From the cell containing the given text, extract its center point as [x, y] coordinate. 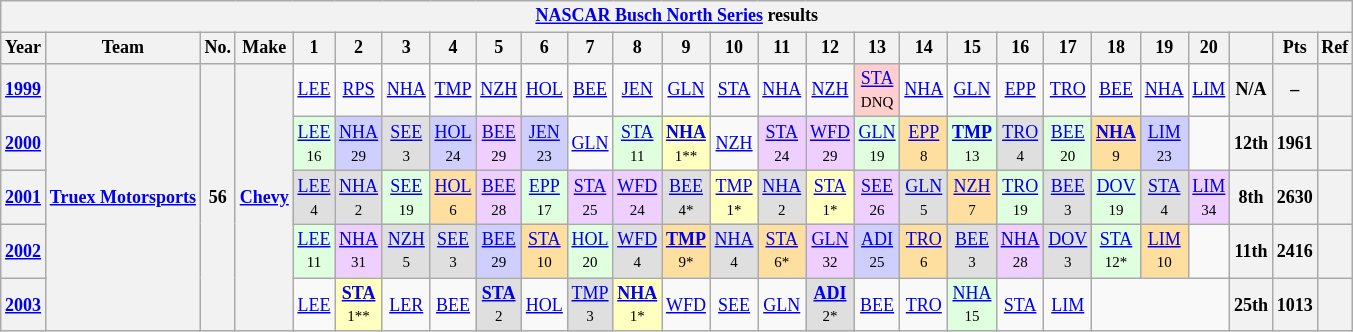
2 [359, 48]
2001 [24, 197]
WFD29 [830, 144]
NHA15 [972, 305]
STA12* [1116, 251]
12th [1252, 144]
NHA1** [686, 144]
16 [1020, 48]
17 [1068, 48]
NHA31 [359, 251]
TMP3 [590, 305]
– [1294, 90]
1013 [1294, 305]
7 [590, 48]
9 [686, 48]
8th [1252, 197]
Truex Motorsports [122, 197]
LIM23 [1164, 144]
STA10 [545, 251]
ADI2* [830, 305]
RPS [359, 90]
ADI25 [877, 251]
EPP8 [924, 144]
25th [1252, 305]
TMP9* [686, 251]
TRO19 [1020, 197]
2003 [24, 305]
STADNQ [877, 90]
JEN [638, 90]
TMP1* [734, 197]
4 [453, 48]
Chevy [264, 197]
JEN23 [545, 144]
NHA4 [734, 251]
DOV19 [1116, 197]
1961 [1294, 144]
WFD [686, 305]
LEE11 [314, 251]
HOL6 [453, 197]
STA11 [638, 144]
10 [734, 48]
NHA28 [1020, 251]
NHA9 [1116, 144]
13 [877, 48]
11th [1252, 251]
2416 [1294, 251]
2630 [1294, 197]
GLN5 [924, 197]
BEE20 [1068, 144]
15 [972, 48]
20 [1209, 48]
STA25 [590, 197]
NASCAR Busch North Series results [677, 16]
WFD4 [638, 251]
18 [1116, 48]
NZH7 [972, 197]
Pts [1294, 48]
STA4 [1164, 197]
14 [924, 48]
BEE4* [686, 197]
N/A [1252, 90]
NZH5 [406, 251]
SEE26 [877, 197]
19 [1164, 48]
GLN19 [877, 144]
Make [264, 48]
EPP17 [545, 197]
LER [406, 305]
GLN32 [830, 251]
5 [499, 48]
6 [545, 48]
TMP13 [972, 144]
NHA1* [638, 305]
8 [638, 48]
LIM10 [1164, 251]
STA1** [359, 305]
11 [782, 48]
1 [314, 48]
STA1* [830, 197]
HOL24 [453, 144]
BEE28 [499, 197]
STA24 [782, 144]
1999 [24, 90]
LEE16 [314, 144]
No. [218, 48]
SEE [734, 305]
TMP [453, 90]
2000 [24, 144]
56 [218, 197]
DOV3 [1068, 251]
STA6* [782, 251]
NHA29 [359, 144]
HOL20 [590, 251]
Team [122, 48]
3 [406, 48]
Ref [1335, 48]
LEE4 [314, 197]
12 [830, 48]
EPP [1020, 90]
2002 [24, 251]
SEE19 [406, 197]
Year [24, 48]
STA2 [499, 305]
LIM34 [1209, 197]
TRO6 [924, 251]
TRO4 [1020, 144]
WFD24 [638, 197]
